Detect which cell encompasses the target text, then output its [x, y] center coordinate. 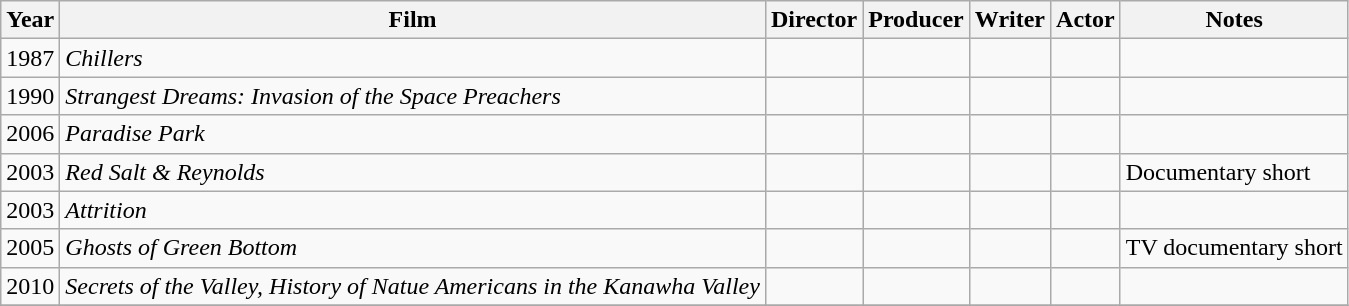
Ghosts of Green Bottom [413, 248]
Attrition [413, 210]
Director [814, 20]
2005 [30, 248]
1987 [30, 58]
Notes [1234, 20]
Secrets of the Valley, History of Natue Americans in the Kanawha Valley [413, 286]
Film [413, 20]
Red Salt & Reynolds [413, 172]
Producer [916, 20]
Strangest Dreams: Invasion of the Space Preachers [413, 96]
Actor [1086, 20]
1990 [30, 96]
TV documentary short [1234, 248]
Year [30, 20]
Writer [1010, 20]
2006 [30, 134]
Documentary short [1234, 172]
Chillers [413, 58]
Paradise Park [413, 134]
2010 [30, 286]
